Output the [x, y] coordinate of the center of the cell containing the given text.  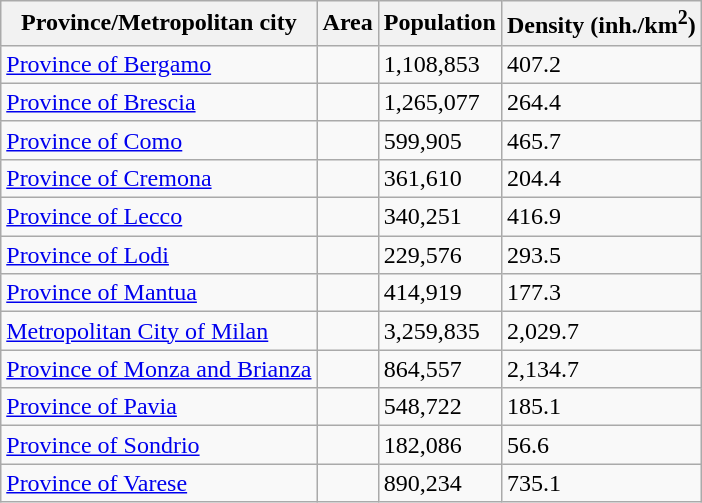
Province of Como [159, 140]
Population [440, 24]
204.4 [601, 178]
3,259,835 [440, 331]
185.1 [601, 407]
2,134.7 [601, 369]
416.9 [601, 217]
890,234 [440, 483]
1,108,853 [440, 64]
Metropolitan City of Milan [159, 331]
864,557 [440, 369]
599,905 [440, 140]
293.5 [601, 255]
407.2 [601, 64]
Province of Sondrio [159, 445]
Province of Mantua [159, 293]
Province of Cremona [159, 178]
361,610 [440, 178]
56.6 [601, 445]
735.1 [601, 483]
Area [348, 24]
Province of Lodi [159, 255]
Density (inh./km2) [601, 24]
Province of Monza and Brianza [159, 369]
Province/Metropolitan city [159, 24]
548,722 [440, 407]
182,086 [440, 445]
2,029.7 [601, 331]
Province of Lecco [159, 217]
Province of Brescia [159, 102]
177.3 [601, 293]
264.4 [601, 102]
465.7 [601, 140]
Province of Varese [159, 483]
340,251 [440, 217]
Province of Pavia [159, 407]
229,576 [440, 255]
414,919 [440, 293]
1,265,077 [440, 102]
Province of Bergamo [159, 64]
